Capture the cell that displays the provided text and extract its (x, y) central coordinate. 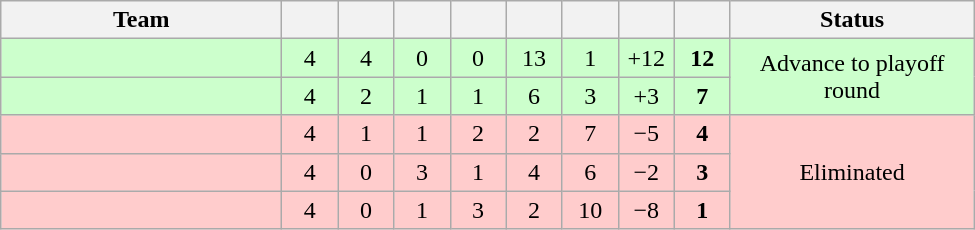
+3 (646, 96)
13 (534, 58)
Advance to playoff round (852, 77)
Status (852, 20)
Team (142, 20)
10 (590, 210)
−5 (646, 134)
+12 (646, 58)
−8 (646, 210)
Eliminated (852, 172)
−2 (646, 172)
12 (702, 58)
